Return (X, Y) of the center of cell containing provided text 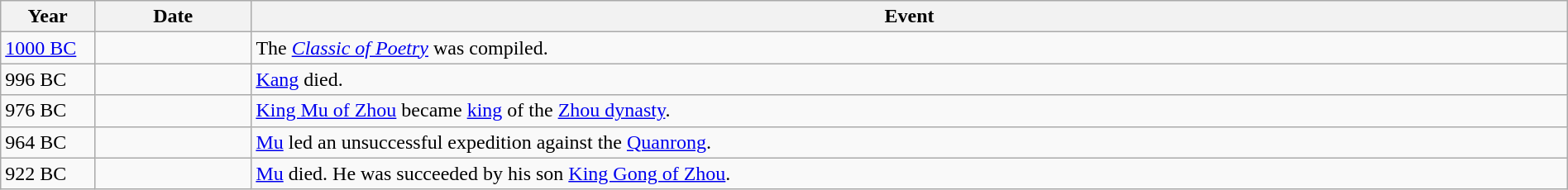
Date (172, 17)
976 BC (48, 111)
The Classic of Poetry was compiled. (910, 48)
Kang died. (910, 79)
996 BC (48, 79)
King Mu of Zhou became king of the Zhou dynasty. (910, 111)
Year (48, 17)
1000 BC (48, 48)
922 BC (48, 173)
964 BC (48, 142)
Mu led an unsuccessful expedition against the Quanrong. (910, 142)
Event (910, 17)
Mu died. He was succeeded by his son King Gong of Zhou. (910, 173)
